Identify which cell holds the provided text, then report its (x, y) central coordinate. 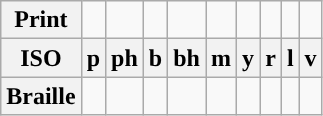
m (222, 58)
Print (41, 20)
l (290, 58)
v (310, 58)
b (155, 58)
y (248, 58)
bh (187, 58)
Braille (41, 96)
p (93, 58)
ISO (41, 58)
ph (125, 58)
r (271, 58)
